Pinpoint the cell where the given text exists, returning its [X, Y] midpoint coordinate. 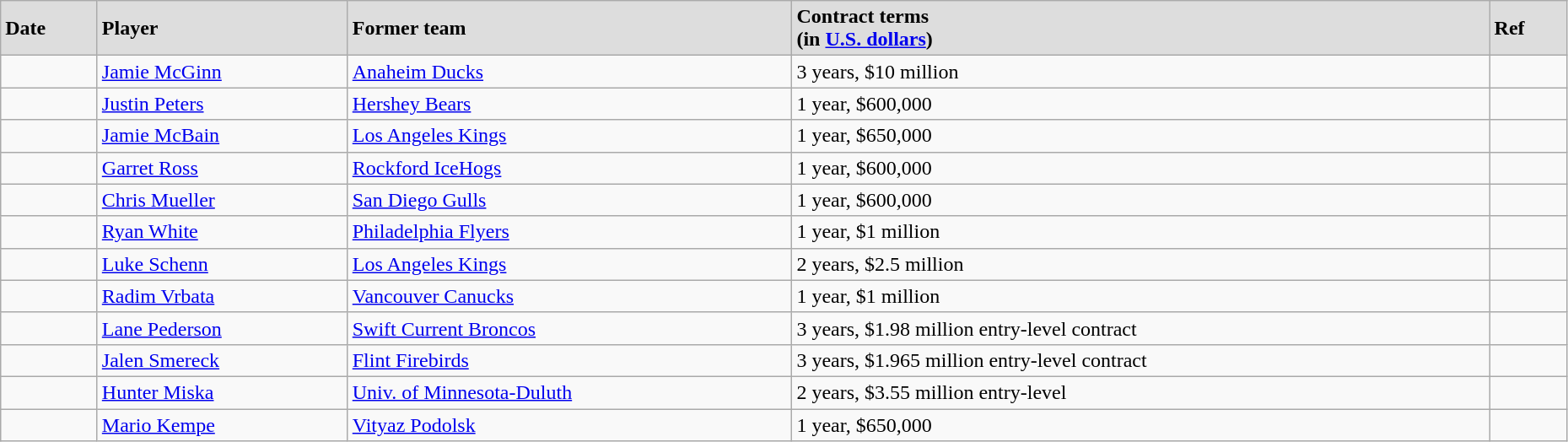
Univ. of Minnesota-Duluth [570, 392]
3 years, $10 million [1140, 72]
San Diego Gulls [570, 200]
Ref [1528, 29]
Jalen Smereck [223, 360]
2 years, $3.55 million entry-level [1140, 392]
3 years, $1.965 million entry-level contract [1140, 360]
Hershey Bears [570, 104]
Vityaz Podolsk [570, 424]
Player [223, 29]
Jamie McGinn [223, 72]
Lane Pederson [223, 328]
Former team [570, 29]
Contract terms(in U.S. dollars) [1140, 29]
Philadelphia Flyers [570, 232]
Date [49, 29]
Radim Vrbata [223, 296]
Chris Mueller [223, 200]
Swift Current Broncos [570, 328]
Luke Schenn [223, 264]
Rockford IceHogs [570, 168]
Ryan White [223, 232]
Vancouver Canucks [570, 296]
3 years, $1.98 million entry-level contract [1140, 328]
Anaheim Ducks [570, 72]
2 years, $2.5 million [1140, 264]
Mario Kempe [223, 424]
Flint Firebirds [570, 360]
Jamie McBain [223, 136]
Garret Ross [223, 168]
Justin Peters [223, 104]
Hunter Miska [223, 392]
